Find where the given text appears and provide that cell's center as (x, y) coordinate. 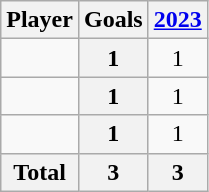
Player (40, 20)
Total (40, 172)
Goals (113, 20)
2023 (178, 20)
